Capture the cell that displays the provided text and extract its [x, y] central coordinate. 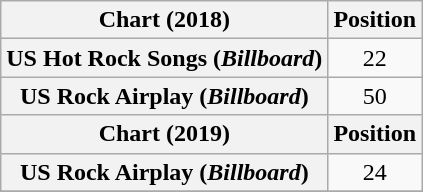
Chart (2018) [164, 20]
Chart (2019) [164, 134]
24 [375, 172]
50 [375, 96]
22 [375, 58]
US Hot Rock Songs (Billboard) [164, 58]
